Identify which cell holds the provided text, then report its [X, Y] central coordinate. 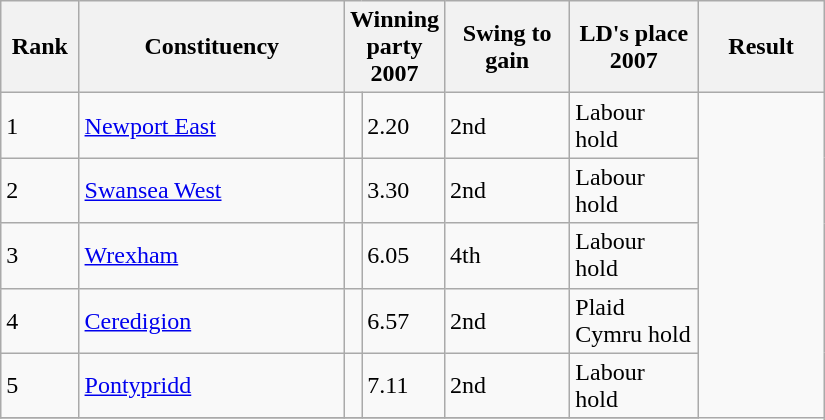
Swing to gain [508, 47]
2.20 [404, 126]
6.05 [404, 256]
7.11 [404, 386]
Result [761, 47]
2 [40, 190]
Swansea West [212, 190]
Wrexham [212, 256]
Ceredigion [212, 320]
Winning party 2007 [395, 47]
3 [40, 256]
Rank [40, 47]
1 [40, 126]
Plaid Cymru hold [634, 320]
6.57 [404, 320]
Newport East [212, 126]
3.30 [404, 190]
LD's place 2007 [634, 47]
4 [40, 320]
Constituency [212, 47]
5 [40, 386]
4th [508, 256]
Pontypridd [212, 386]
